Determine the [x, y] coordinate at the center of the cell enclosing the given text.  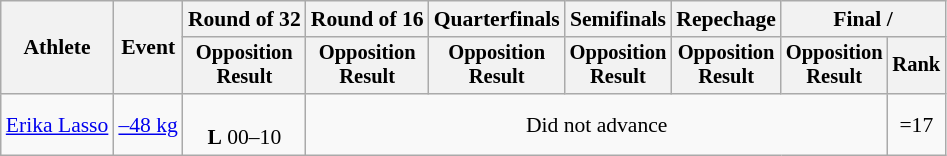
Final / [863, 19]
Round of 32 [244, 19]
Rank [917, 66]
Round of 16 [368, 19]
Did not advance [597, 124]
Event [148, 48]
L 00–10 [244, 124]
Repechage [726, 19]
=17 [917, 124]
Semifinals [618, 19]
Quarterfinals [497, 19]
Athlete [58, 48]
Erika Lasso [58, 124]
–48 kg [148, 124]
